Capture the cell that displays the provided text and extract its [x, y] central coordinate. 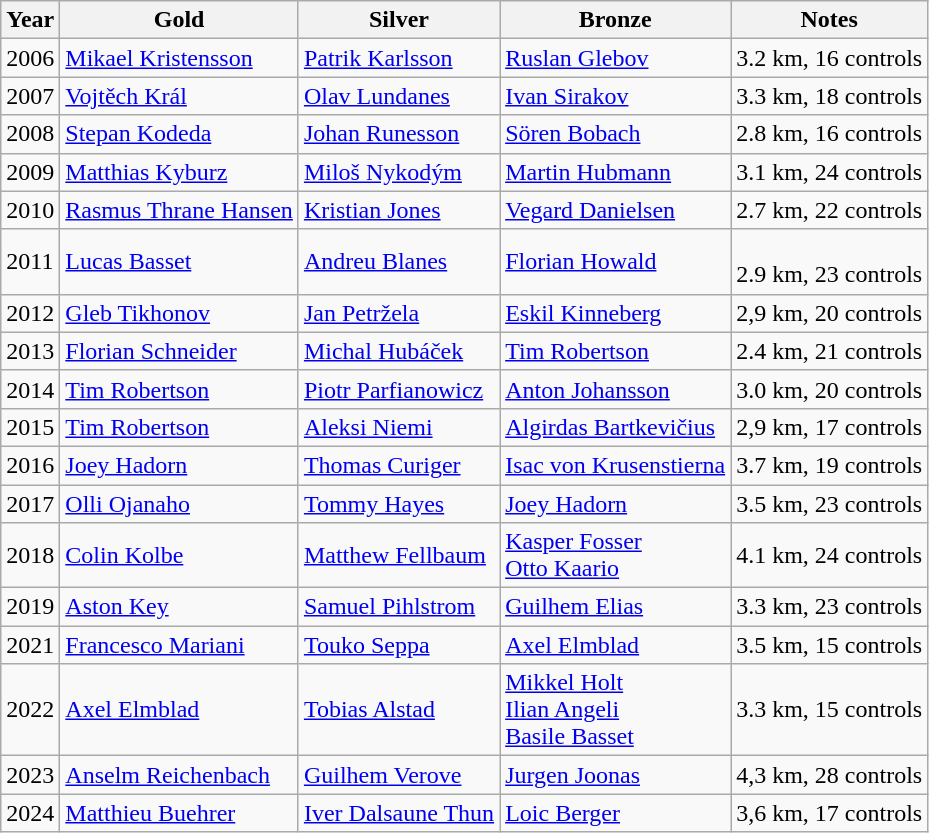
Francesco Mariani [180, 645]
Tommy Hayes [398, 503]
Matthieu Buehrer [180, 813]
2024 [30, 813]
Year [30, 20]
2016 [30, 465]
3.3 km, 18 controls [830, 96]
Olli Ojanaho [180, 503]
Notes [830, 20]
Andreu Blanes [398, 262]
Vegard Danielsen [616, 210]
Florian Howald [616, 262]
Ivan Sirakov [616, 96]
3.5 km, 15 controls [830, 645]
Mikael Kristensson [180, 58]
2.7 km, 22 controls [830, 210]
3.1 km, 24 controls [830, 172]
Iver Dalsaune Thun [398, 813]
2011 [30, 262]
Jurgen Joonas [616, 775]
2014 [30, 389]
Rasmus Thrane Hansen [180, 210]
Silver [398, 20]
Mikkel Holt Ilian Angeli Basile Basset [616, 710]
2.4 km, 21 controls [830, 351]
2006 [30, 58]
2.8 km, 16 controls [830, 134]
2018 [30, 556]
2012 [30, 313]
2015 [30, 427]
2.9 km, 23 controls [830, 262]
2008 [30, 134]
2010 [30, 210]
2007 [30, 96]
Matthias Kyburz [180, 172]
3.5 km, 23 controls [830, 503]
Anton Johansson [616, 389]
Stepan Kodeda [180, 134]
2013 [30, 351]
Aston Key [180, 607]
Florian Schneider [180, 351]
Gleb Tikhonov [180, 313]
2022 [30, 710]
Bronze [616, 20]
Anselm Reichenbach [180, 775]
Vojtěch Král [180, 96]
3.3 km, 23 controls [830, 607]
Isac von Krusenstierna [616, 465]
Loic Berger [616, 813]
Lucas Basset [180, 262]
Patrik Karlsson [398, 58]
Sören Bobach [616, 134]
3.0 km, 20 controls [830, 389]
4.1 km, 24 controls [830, 556]
3.7 km, 19 controls [830, 465]
3.2 km, 16 controls [830, 58]
Guilhem Elias [616, 607]
2017 [30, 503]
Gold [180, 20]
Thomas Curiger [398, 465]
3,6 km, 17 controls [830, 813]
2019 [30, 607]
2023 [30, 775]
Ruslan Glebov [616, 58]
Touko Seppa [398, 645]
Guilhem Verove [398, 775]
Eskil Kinneberg [616, 313]
2009 [30, 172]
3.3 km, 15 controls [830, 710]
Colin Kolbe [180, 556]
Algirdas Bartkevičius [616, 427]
Michal Hubáček [398, 351]
4,3 km, 28 controls [830, 775]
Aleksi Niemi [398, 427]
Piotr Parfianowicz [398, 389]
2021 [30, 645]
Johan Runesson [398, 134]
Samuel Pihlstrom [398, 607]
Miloš Nykodým [398, 172]
Matthew Fellbaum [398, 556]
Kristian Jones [398, 210]
Olav Lundanes [398, 96]
2,9 km, 20 controls [830, 313]
Martin Hubmann [616, 172]
Tobias Alstad [398, 710]
Jan Petržela [398, 313]
Kasper Fosser Otto Kaario [616, 556]
2,9 km, 17 controls [830, 427]
